From the cell containing the given text, extract its center point as [x, y] coordinate. 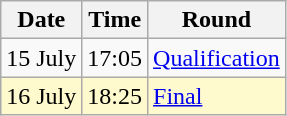
16 July [42, 96]
Time [115, 20]
15 July [42, 58]
17:05 [115, 58]
Qualification [217, 58]
18:25 [115, 96]
Date [42, 20]
Final [217, 96]
Round [217, 20]
